Determine the (x, y) coordinate at the center of the cell enclosing the given text.  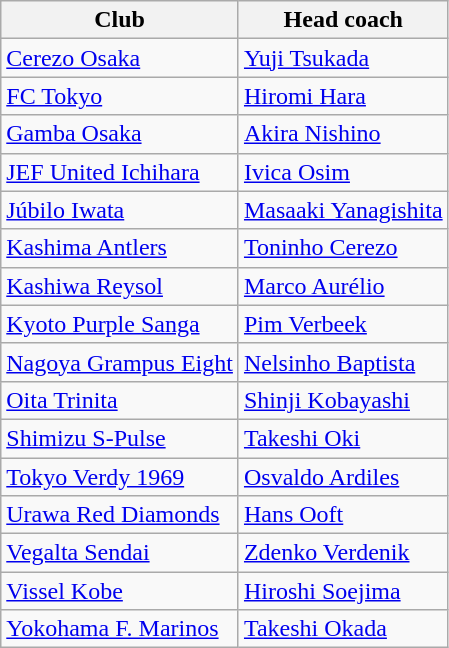
Kyoto Purple Sanga (120, 324)
Head coach (343, 20)
Shimizu S-Pulse (120, 438)
Kashiwa Reysol (120, 286)
Marco Aurélio (343, 286)
Nelsinho Baptista (343, 362)
Masaaki Yanagishita (343, 210)
Akira Nishino (343, 134)
Toninho Cerezo (343, 248)
Oita Trinita (120, 400)
Hans Ooft (343, 515)
Hiroshi Soejima (343, 591)
Yuji Tsukada (343, 58)
Júbilo Iwata (120, 210)
Vegalta Sendai (120, 553)
Kashima Antlers (120, 248)
JEF United Ichihara (120, 172)
Osvaldo Ardiles (343, 477)
Tokyo Verdy 1969 (120, 477)
Shinji Kobayashi (343, 400)
Ivica Osim (343, 172)
Pim Verbeek (343, 324)
Takeshi Oki (343, 438)
Nagoya Grampus Eight (120, 362)
Cerezo Osaka (120, 58)
FC Tokyo (120, 96)
Yokohama F. Marinos (120, 629)
Vissel Kobe (120, 591)
Club (120, 20)
Urawa Red Diamonds (120, 515)
Takeshi Okada (343, 629)
Zdenko Verdenik (343, 553)
Hiromi Hara (343, 96)
Gamba Osaka (120, 134)
